From the cell containing the given text, extract its center point as [x, y] coordinate. 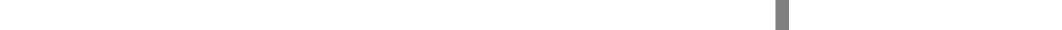
10.2% [532, 15]
